Extract the (X, Y) coordinate from the center of the cell holding the provided text.  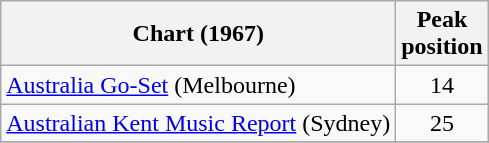
14 (442, 85)
Chart (1967) (198, 34)
Peakposition (442, 34)
Australia Go-Set (Melbourne) (198, 85)
25 (442, 123)
Australian Kent Music Report (Sydney) (198, 123)
